Search for the cell housing the specified text and yield its (x, y) center coordinate. 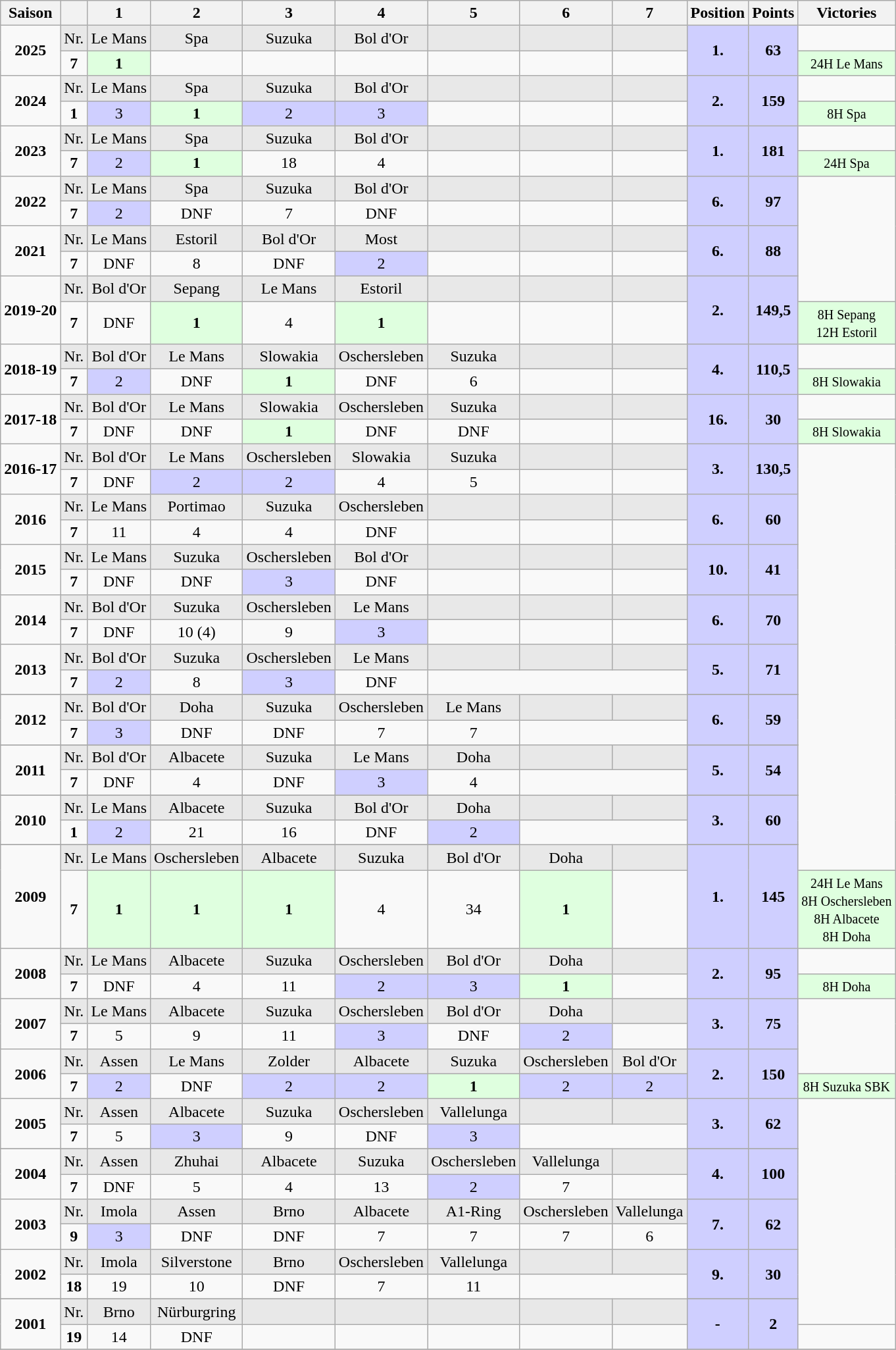
16. (718, 419)
24H Spa (847, 163)
2013 (30, 669)
Portimao (197, 507)
2018-19 (30, 369)
2016-17 (30, 469)
7. (718, 1224)
95 (774, 974)
Saison (30, 13)
2016 (30, 519)
Points (774, 13)
75 (774, 1024)
13 (381, 1187)
2007 (30, 1024)
150 (774, 1074)
149,5 (774, 309)
2003 (30, 1224)
71 (774, 669)
10 (4) (197, 632)
2004 (30, 1174)
2006 (30, 1074)
A1-Ring (474, 1212)
2001 (30, 1324)
2024 (30, 101)
70 (774, 619)
54 (774, 770)
10. (718, 569)
21 (197, 833)
Victories (847, 13)
2023 (30, 151)
2014 (30, 619)
181 (774, 151)
145 (774, 896)
Zhuhai (197, 1161)
2019-20 (30, 309)
2015 (30, 569)
8H Spa (847, 113)
2009 (30, 896)
2025 (30, 51)
24H Le Mans 8H Oschersleben 8H Albacete 8H Doha (847, 910)
8H Doha (847, 986)
2021 (30, 251)
2017-18 (30, 419)
8H Sepang 12H Estoril (847, 323)
100 (774, 1174)
Zolder (289, 1061)
2010 (30, 820)
2005 (30, 1124)
8H Suzuka SBK (847, 1086)
63 (774, 51)
- (718, 1324)
Most (381, 238)
159 (774, 101)
14 (119, 1337)
Silverstone (197, 1262)
24H Le Mans (847, 63)
Sepang (197, 288)
88 (774, 251)
16 (289, 833)
Nürburgring (197, 1312)
97 (774, 201)
41 (774, 569)
Position (718, 13)
10 (197, 1287)
130,5 (774, 469)
2012 (30, 719)
110,5 (774, 369)
2022 (30, 201)
2011 (30, 770)
59 (774, 719)
2008 (30, 974)
2002 (30, 1274)
34 (474, 910)
9. (718, 1274)
